Return (X, Y) of the center of cell containing provided text 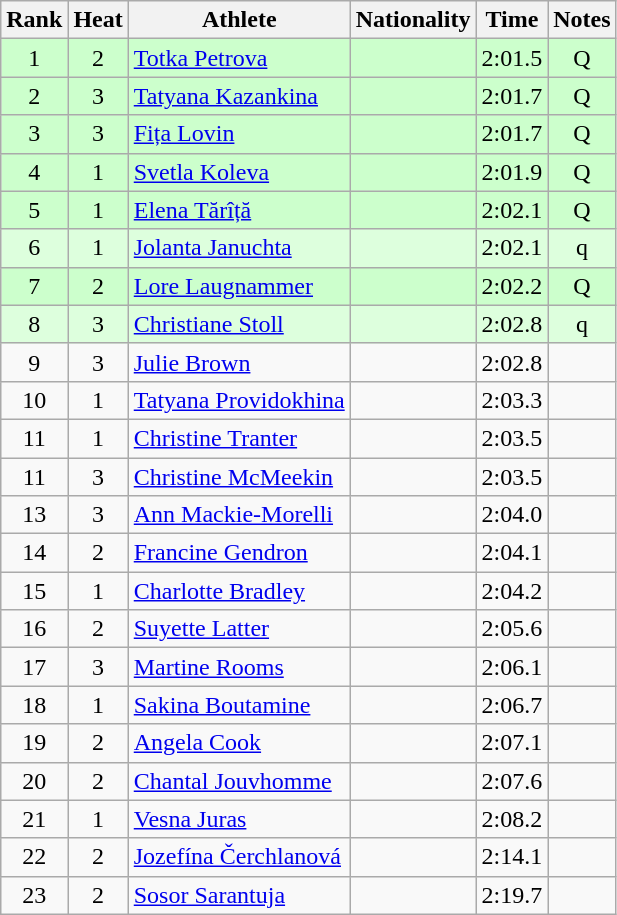
8 (34, 324)
15 (34, 591)
2:06.1 (512, 667)
2:04.0 (512, 515)
Athlete (239, 20)
7 (34, 286)
2:01.9 (512, 172)
9 (34, 362)
2:14.1 (512, 857)
Charlotte Bradley (239, 591)
16 (34, 629)
2:02.2 (512, 286)
2:04.2 (512, 591)
Sakina Boutamine (239, 705)
Francine Gendron (239, 553)
17 (34, 667)
Suyette Latter (239, 629)
Tatyana Providokhina (239, 400)
Julie Brown (239, 362)
2:04.1 (512, 553)
Fița Lovin (239, 134)
2:07.6 (512, 781)
Jolanta Januchta (239, 248)
Christine Tranter (239, 438)
23 (34, 895)
Nationality (413, 20)
22 (34, 857)
5 (34, 210)
19 (34, 743)
Martine Rooms (239, 667)
18 (34, 705)
6 (34, 248)
21 (34, 819)
Chantal Jouvhomme (239, 781)
2:06.7 (512, 705)
2:05.6 (512, 629)
Christiane Stoll (239, 324)
Time (512, 20)
20 (34, 781)
Sosor Sarantuja (239, 895)
Christine McMeekin (239, 477)
Tatyana Kazankina (239, 96)
Lore Laugnammer (239, 286)
Totka Petrova (239, 58)
Vesna Juras (239, 819)
Svetla Koleva (239, 172)
Rank (34, 20)
Angela Cook (239, 743)
Notes (582, 20)
14 (34, 553)
13 (34, 515)
Heat (98, 20)
10 (34, 400)
2:07.1 (512, 743)
2:19.7 (512, 895)
2:08.2 (512, 819)
Jozefína Čerchlanová (239, 857)
4 (34, 172)
Ann Mackie-Morelli (239, 515)
2:03.3 (512, 400)
Elena Tărîță (239, 210)
2:01.5 (512, 58)
